Identify which cell holds the provided text, then report its [x, y] central coordinate. 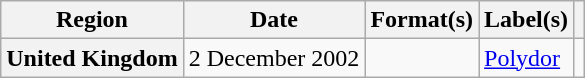
Label(s) [526, 20]
2 December 2002 [274, 58]
Date [274, 20]
Format(s) [422, 20]
Region [92, 20]
Polydor [526, 58]
United Kingdom [92, 58]
